Provide the (X, Y) coordinate of the cell's center where the given text is located.  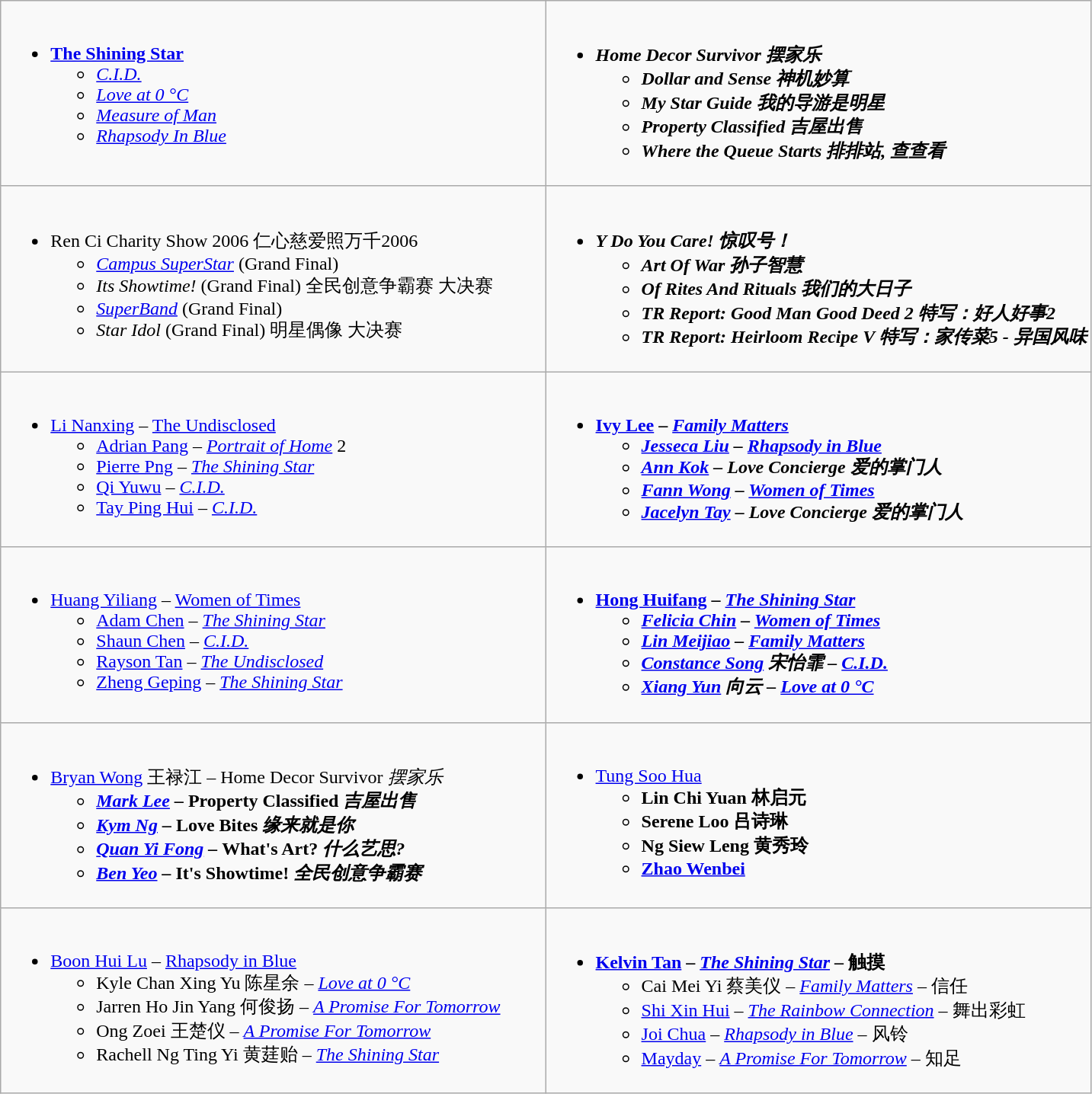
Ivy Lee – Family MattersJesseca Liu – Rhapsody in BlueAnn Kok – Love Concierge 爱的掌门人Fann Wong – Women of TimesJacelyn Tay – Love Concierge 爱的掌门人 (818, 459)
Y Do You Care! 惊叹号！Art Of War 孙子智慧Of Rites And Rituals 我们的大日子TR Report: Good Man Good Deed 2 特写：好人好事2TR Report: Heirloom Recipe V 特写：家传菜5 - 异国风味 (818, 279)
Home Decor Survivor 摆家乐Dollar and Sense 神机妙算My Star Guide 我的导游是明星Property Classified 吉屋出售Where the Queue Starts 排排站, 查查看 (818, 94)
Li Nanxing – The UndisclosedAdrian Pang – Portrait of Home 2Pierre Png – The Shining StarQi Yuwu – C.I.D.Tay Ping Hui – C.I.D. (273, 459)
The Shining StarC.I.D.Love at 0 °CMeasure of ManRhapsody In Blue (273, 94)
Huang Yiliang – Women of TimesAdam Chen – The Shining StarShaun Chen – C.I.D.Rayson Tan – The UndisclosedZheng Geping – The Shining Star (273, 635)
Hong Huifang – The Shining StarFelicia Chin – Women of TimesLin Meijiao – Family MattersConstance Song 宋怡霏 – C.I.D.Xiang Yun 向云 – Love at 0 °C (818, 635)
Tung Soo HuaLin Chi Yuan 林启元Serene Loo 吕诗琳Ng Siew Leng 黄秀玲Zhao Wenbei (818, 815)
